Search for the cell housing the specified text and yield its [x, y] center coordinate. 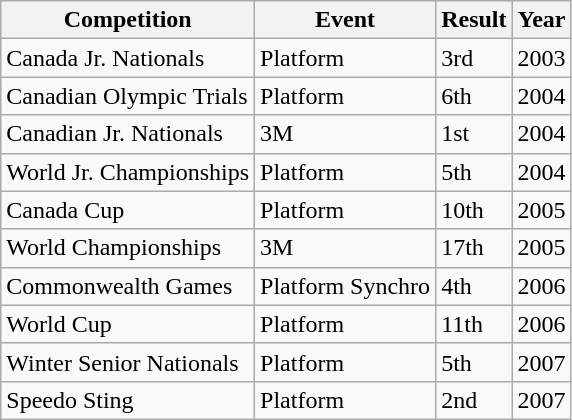
Platform Synchro [346, 286]
Canadian Jr. Nationals [128, 134]
World Championships [128, 248]
Canada Cup [128, 210]
Result [474, 20]
World Jr. Championships [128, 172]
6th [474, 96]
17th [474, 248]
Canadian Olympic Trials [128, 96]
Speedo Sting [128, 400]
3rd [474, 58]
10th [474, 210]
2nd [474, 400]
Competition [128, 20]
2003 [542, 58]
Winter Senior Nationals [128, 362]
Event [346, 20]
4th [474, 286]
1st [474, 134]
Year [542, 20]
Commonwealth Games [128, 286]
Canada Jr. Nationals [128, 58]
World Cup [128, 324]
11th [474, 324]
